Locate the cell with the specified text and output its [x, y] center coordinate. 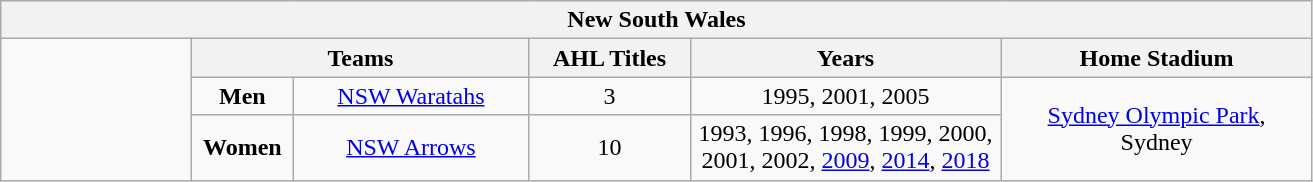
New South Wales [656, 20]
AHL Titles [610, 58]
Years [846, 58]
3 [610, 96]
1993, 1996, 1998, 1999, 2000,2001, 2002, 2009, 2014, 2018 [846, 148]
Men [242, 96]
Sydney Olympic Park,Sydney [1156, 128]
NSW Waratahs [411, 96]
10 [610, 148]
Teams [360, 58]
NSW Arrows [411, 148]
Women [242, 148]
Home Stadium [1156, 58]
1995, 2001, 2005 [846, 96]
